Identify which cell holds the provided text, then report its [X, Y] central coordinate. 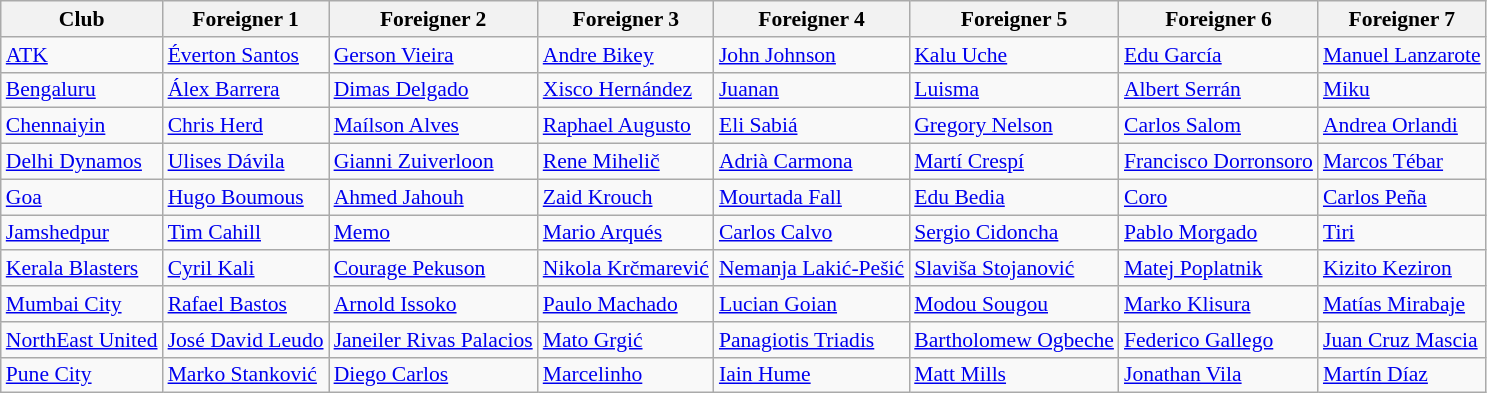
Dimas Delgado [434, 90]
Diego Carlos [434, 375]
Club [82, 19]
Paulo Machado [626, 304]
Lucian Goian [812, 304]
Nikola Krčmarević [626, 269]
Mario Arqués [626, 233]
Raphael Augusto [626, 126]
Cyril Kali [246, 269]
Álex Barrera [246, 90]
José David Leudo [246, 340]
Federico Gallego [1218, 340]
Tim Cahill [246, 233]
Bengaluru [82, 90]
Andre Bikey [626, 55]
Janeiler Rivas Palacios [434, 340]
Matej Poplatnik [1218, 269]
Marko Stanković [246, 375]
Foreigner 5 [1014, 19]
Delhi Dynamos [82, 162]
Kalu Uche [1014, 55]
Modou Sougou [1014, 304]
Foreigner 1 [246, 19]
Sergio Cidoncha [1014, 233]
Kerala Blasters [82, 269]
Pablo Morgado [1218, 233]
Foreigner 3 [626, 19]
Ahmed Jahouh [434, 197]
Matt Mills [1014, 375]
Éverton Santos [246, 55]
Martín Díaz [1402, 375]
Carlos Peña [1402, 197]
Tiri [1402, 233]
Slaviša Stojanović [1014, 269]
Juan Cruz Mascia [1402, 340]
Mato Grgić [626, 340]
Foreigner 4 [812, 19]
Arnold Issoko [434, 304]
Matías Mirabaje [1402, 304]
Francisco Dorronsoro [1218, 162]
Chennaiyin [82, 126]
Luisma [1014, 90]
Kizito Keziron [1402, 269]
Maílson Alves [434, 126]
Pune City [82, 375]
Juanan [812, 90]
NorthEast United [82, 340]
Marcos Tébar [1402, 162]
Eli Sabiá [812, 126]
Hugo Boumous [246, 197]
Coro [1218, 197]
Mourtada Fall [812, 197]
Foreigner 2 [434, 19]
Carlos Calvo [812, 233]
Gerson Vieira [434, 55]
Martí Crespí [1014, 162]
Mumbai City [82, 304]
Foreigner 6 [1218, 19]
Goa [82, 197]
Edu García [1218, 55]
Zaid Krouch [626, 197]
Adrià Carmona [812, 162]
Marko Klisura [1218, 304]
Manuel Lanzarote [1402, 55]
Xisco Hernández [626, 90]
ATK [82, 55]
Marcelinho [626, 375]
Foreigner 7 [1402, 19]
Rafael Bastos [246, 304]
Courage Pekuson [434, 269]
Jonathan Vila [1218, 375]
John Johnson [812, 55]
Memo [434, 233]
Edu Bedia [1014, 197]
Gregory Nelson [1014, 126]
Nemanja Lakić-Pešić [812, 269]
Andrea Orlandi [1402, 126]
Carlos Salom [1218, 126]
Rene Mihelič [626, 162]
Gianni Zuiverloon [434, 162]
Miku [1402, 90]
Jamshedpur [82, 233]
Iain Hume [812, 375]
Panagiotis Triadis [812, 340]
Ulises Dávila [246, 162]
Chris Herd [246, 126]
Bartholomew Ogbeche [1014, 340]
Albert Serrán [1218, 90]
